Search for the cell housing the specified text and yield its [x, y] center coordinate. 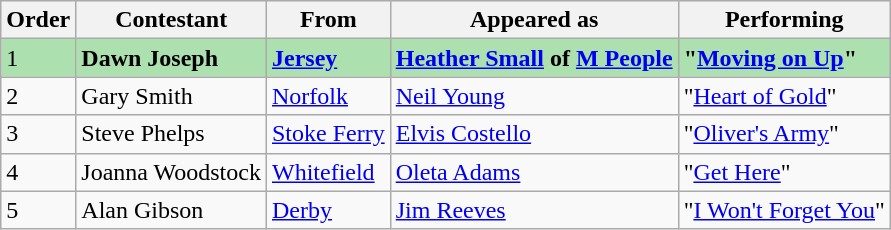
Order [38, 20]
Stoke Ferry [328, 134]
Neil Young [534, 96]
Steve Phelps [172, 134]
4 [38, 172]
Alan Gibson [172, 210]
Gary Smith [172, 96]
"Get Here" [784, 172]
Elvis Costello [534, 134]
"Heart of Gold" [784, 96]
"Oliver's Army" [784, 134]
Joanna Woodstock [172, 172]
Oleta Adams [534, 172]
"Moving on Up" [784, 58]
Performing [784, 20]
Derby [328, 210]
2 [38, 96]
Jersey [328, 58]
Contestant [172, 20]
Dawn Joseph [172, 58]
3 [38, 134]
Norfolk [328, 96]
Heather Small of M People [534, 58]
5 [38, 210]
From [328, 20]
Whitefield [328, 172]
"I Won't Forget You" [784, 210]
1 [38, 58]
Appeared as [534, 20]
Jim Reeves [534, 210]
